Pinpoint the cell where the given text exists, returning its [x, y] midpoint coordinate. 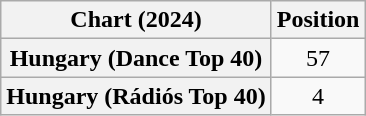
4 [318, 96]
Position [318, 20]
Chart (2024) [136, 20]
57 [318, 58]
Hungary (Rádiós Top 40) [136, 96]
Hungary (Dance Top 40) [136, 58]
